For the text-containing cell, return its midpoint in [x, y] coordinate format. 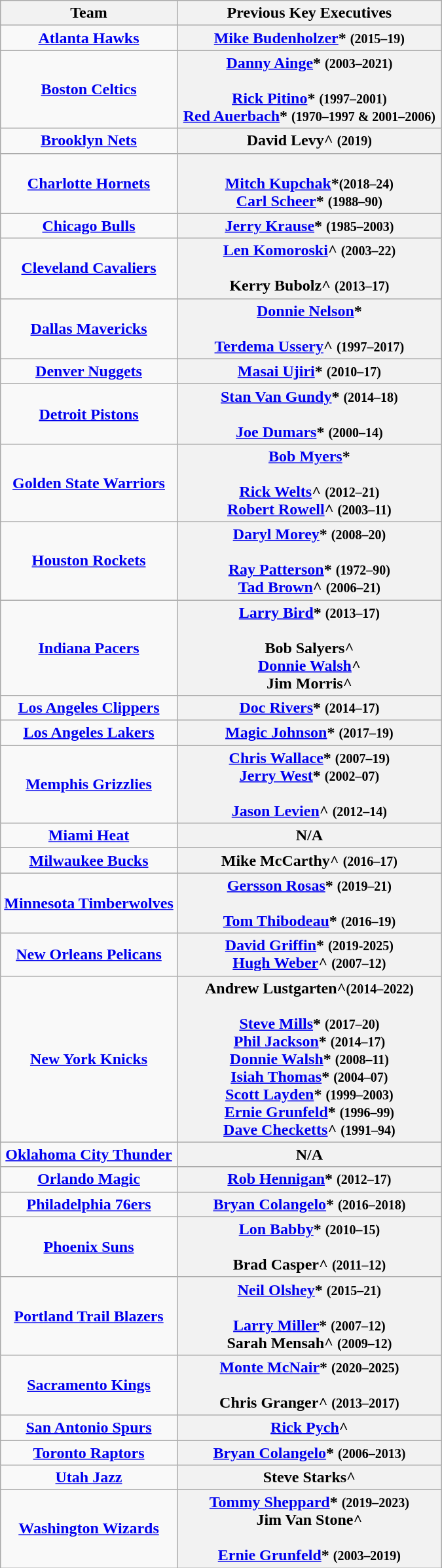
Donnie Nelson*Terdema Ussery^ (1997–2017) [309, 329]
Chris Wallace* (2007–19)Jerry West* (2002–07)Jason Levien^ (2012–14) [309, 784]
Minnesota Timberwolves [89, 903]
Charlotte Hornets [89, 183]
David Griffin* (2019-2025)Hugh Weber^ (2007–12) [309, 954]
Bryan Colangelo* (2016–2018) [309, 1204]
Bob Myers*Rick Welts^ (2012–21) Robert Rowell^ (2003–11) [309, 483]
Mike Budenholzer* (2015–19) [309, 38]
New Orleans Pelicans [89, 954]
Neil Olshey* (2015–21)Larry Miller* (2007–12) Sarah Mensah^ (2009–12) [309, 1315]
Masai Ujiri* (2010–17) [309, 371]
Stan Van Gundy* (2014–18)Joe Dumars* (2000–14) [309, 414]
Sacramento Kings [89, 1385]
Utah Jazz [89, 1478]
David Levy^ (2019) [309, 141]
Orlando Magic [89, 1179]
Detroit Pistons [89, 414]
Tommy Sheppard* (2019–2023) Jim Van Stone^Ernie Grunfeld* (2003–2019) [309, 1529]
Magic Johnson* (2017–19) [309, 733]
New York Knicks [89, 1059]
Los Angeles Lakers [89, 733]
Memphis Grizzlies [89, 784]
Rick Pych^ [309, 1427]
Chicago Bulls [89, 226]
Brooklyn Nets [89, 141]
Indiana Pacers [89, 647]
Houston Rockets [89, 560]
Philadelphia 76ers [89, 1204]
Gersson Rosas* (2019–21)Tom Thibodeau* (2016–19) [309, 903]
Jerry Krause* (1985–2003) [309, 226]
Mitch Kupchak*(2018–24) Carl Scheer* (1988–90) [309, 183]
Cleveland Cavaliers [89, 268]
Bryan Colangelo* (2006–2013) [309, 1452]
Boston Celtics [89, 89]
San Antonio Spurs [89, 1427]
Dallas Mavericks [89, 329]
Toronto Raptors [89, 1452]
Danny Ainge* (2003–2021)Rick Pitino* (1997–2001) Red Auerbach* (1970–1997 & 2001–2006) [309, 89]
Golden State Warriors [89, 483]
Monte McNair* (2020–2025)Chris Granger^ (2013–2017) [309, 1385]
Doc Rivers* (2014–17) [309, 708]
Daryl Morey* (2008–20)Ray Patterson* (1972–90) Tad Brown^ (2006–21) [309, 560]
Rob Hennigan* (2012–17) [309, 1179]
Milwaukee Bucks [89, 861]
Team [89, 13]
Len Komoroski^ (2003–22)Kerry Bubolz^ (2013–17) [309, 268]
Steve Starks^ [309, 1478]
Oklahoma City Thunder [89, 1154]
Denver Nuggets [89, 371]
Washington Wizards [89, 1529]
Phoenix Suns [89, 1247]
Miami Heat [89, 836]
Atlanta Hawks [89, 38]
Previous Key Executives [309, 13]
Lon Babby* (2010–15)Brad Casper^ (2011–12) [309, 1247]
Larry Bird* (2013–17)Bob Salyers^ Donnie Walsh^ Jim Morris^ [309, 647]
Portland Trail Blazers [89, 1315]
Los Angeles Clippers [89, 708]
Mike McCarthy^ (2016–17) [309, 861]
